Scan for the cell matching the given text and deliver its [X, Y] coordinate at center. 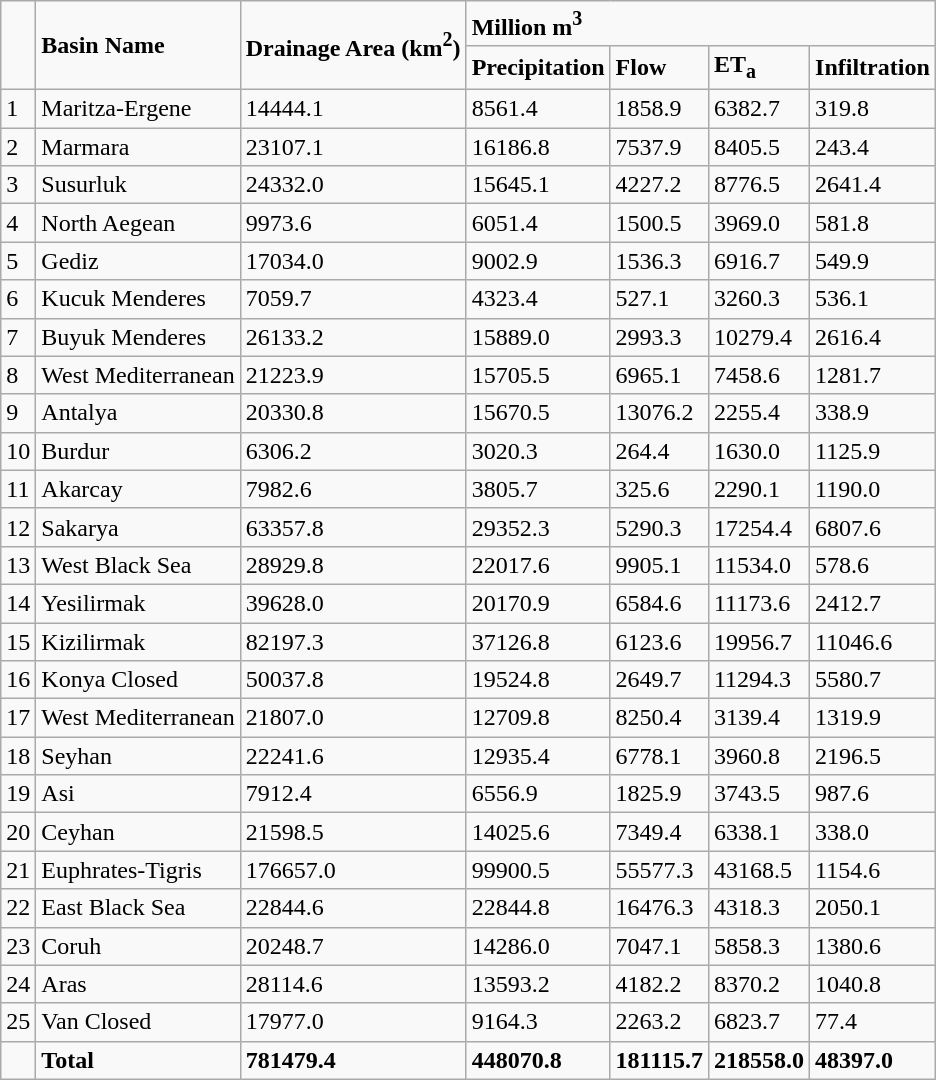
2641.4 [873, 185]
21807.0 [353, 718]
99900.5 [538, 870]
7349.4 [659, 832]
181115.7 [659, 1060]
1319.9 [873, 718]
12709.8 [538, 718]
4323.4 [538, 299]
28114.6 [353, 984]
176657.0 [353, 870]
East Black Sea [138, 908]
19956.7 [758, 642]
1630.0 [758, 451]
6778.1 [659, 756]
Asi [138, 794]
12935.4 [538, 756]
6823.7 [758, 1022]
549.9 [873, 261]
5 [18, 261]
Van Closed [138, 1022]
3805.7 [538, 489]
Antalya [138, 413]
1858.9 [659, 109]
10279.4 [758, 337]
9002.9 [538, 261]
22241.6 [353, 756]
8370.2 [758, 984]
Million m3 [700, 24]
43168.5 [758, 870]
536.1 [873, 299]
Total [138, 1060]
21223.9 [353, 375]
1380.6 [873, 946]
8 [18, 375]
10 [18, 451]
19 [18, 794]
16 [18, 680]
22844.8 [538, 908]
1500.5 [659, 223]
Akarcay [138, 489]
Marmara [138, 147]
1 [18, 109]
11294.3 [758, 680]
11 [18, 489]
48397.0 [873, 1060]
Konya Closed [138, 680]
5290.3 [659, 527]
11046.6 [873, 642]
4318.3 [758, 908]
Euphrates-Tigris [138, 870]
55577.3 [659, 870]
9905.1 [659, 565]
987.6 [873, 794]
21 [18, 870]
3139.4 [758, 718]
578.6 [873, 565]
3743.5 [758, 794]
14444.1 [353, 109]
7 [18, 337]
28929.8 [353, 565]
24 [18, 984]
3 [18, 185]
Flow [659, 67]
7047.1 [659, 946]
20170.9 [538, 603]
23 [18, 946]
Buyuk Menderes [138, 337]
6051.4 [538, 223]
6584.6 [659, 603]
17 [18, 718]
243.4 [873, 147]
2290.1 [758, 489]
West Black Sea [138, 565]
9973.6 [353, 223]
6306.2 [353, 451]
1190.0 [873, 489]
12 [18, 527]
Kucuk Menderes [138, 299]
16186.8 [538, 147]
581.8 [873, 223]
39628.0 [353, 603]
20248.7 [353, 946]
Ceyhan [138, 832]
448070.8 [538, 1060]
7059.7 [353, 299]
17034.0 [353, 261]
14286.0 [538, 946]
6556.9 [538, 794]
325.6 [659, 489]
18 [18, 756]
ETa [758, 67]
22844.6 [353, 908]
Gediz [138, 261]
1040.8 [873, 984]
781479.4 [353, 1060]
Coruh [138, 946]
3969.0 [758, 223]
7537.9 [659, 147]
13 [18, 565]
1154.6 [873, 870]
8561.4 [538, 109]
Seyhan [138, 756]
17977.0 [353, 1022]
527.1 [659, 299]
Drainage Area (km2) [353, 46]
North Aegean [138, 223]
2196.5 [873, 756]
5858.3 [758, 946]
3960.8 [758, 756]
13076.2 [659, 413]
13593.2 [538, 984]
6 [18, 299]
16476.3 [659, 908]
9 [18, 413]
8250.4 [659, 718]
22017.6 [538, 565]
50037.8 [353, 680]
7982.6 [353, 489]
1281.7 [873, 375]
15670.5 [538, 413]
Yesilirmak [138, 603]
26133.2 [353, 337]
2412.7 [873, 603]
338.9 [873, 413]
218558.0 [758, 1060]
Basin Name [138, 46]
19524.8 [538, 680]
1125.9 [873, 451]
Kizilirmak [138, 642]
15889.0 [538, 337]
15705.5 [538, 375]
Sakarya [138, 527]
2255.4 [758, 413]
9164.3 [538, 1022]
8405.5 [758, 147]
6382.7 [758, 109]
17254.4 [758, 527]
338.0 [873, 832]
3260.3 [758, 299]
29352.3 [538, 527]
Maritza-Ergene [138, 109]
264.4 [659, 451]
Aras [138, 984]
Susurluk [138, 185]
77.4 [873, 1022]
25 [18, 1022]
7458.6 [758, 375]
11534.0 [758, 565]
2993.3 [659, 337]
15 [18, 642]
4 [18, 223]
2263.2 [659, 1022]
319.8 [873, 109]
3020.3 [538, 451]
6123.6 [659, 642]
2 [18, 147]
23107.1 [353, 147]
22 [18, 908]
2649.7 [659, 680]
Burdur [138, 451]
11173.6 [758, 603]
14025.6 [538, 832]
5580.7 [873, 680]
6965.1 [659, 375]
37126.8 [538, 642]
2050.1 [873, 908]
4227.2 [659, 185]
14 [18, 603]
6807.6 [873, 527]
6338.1 [758, 832]
6916.7 [758, 261]
1536.3 [659, 261]
20 [18, 832]
Precipitation [538, 67]
63357.8 [353, 527]
4182.2 [659, 984]
2616.4 [873, 337]
82197.3 [353, 642]
1825.9 [659, 794]
15645.1 [538, 185]
7912.4 [353, 794]
8776.5 [758, 185]
Infiltration [873, 67]
24332.0 [353, 185]
21598.5 [353, 832]
20330.8 [353, 413]
